For the text-containing cell, return its midpoint in (x, y) coordinate format. 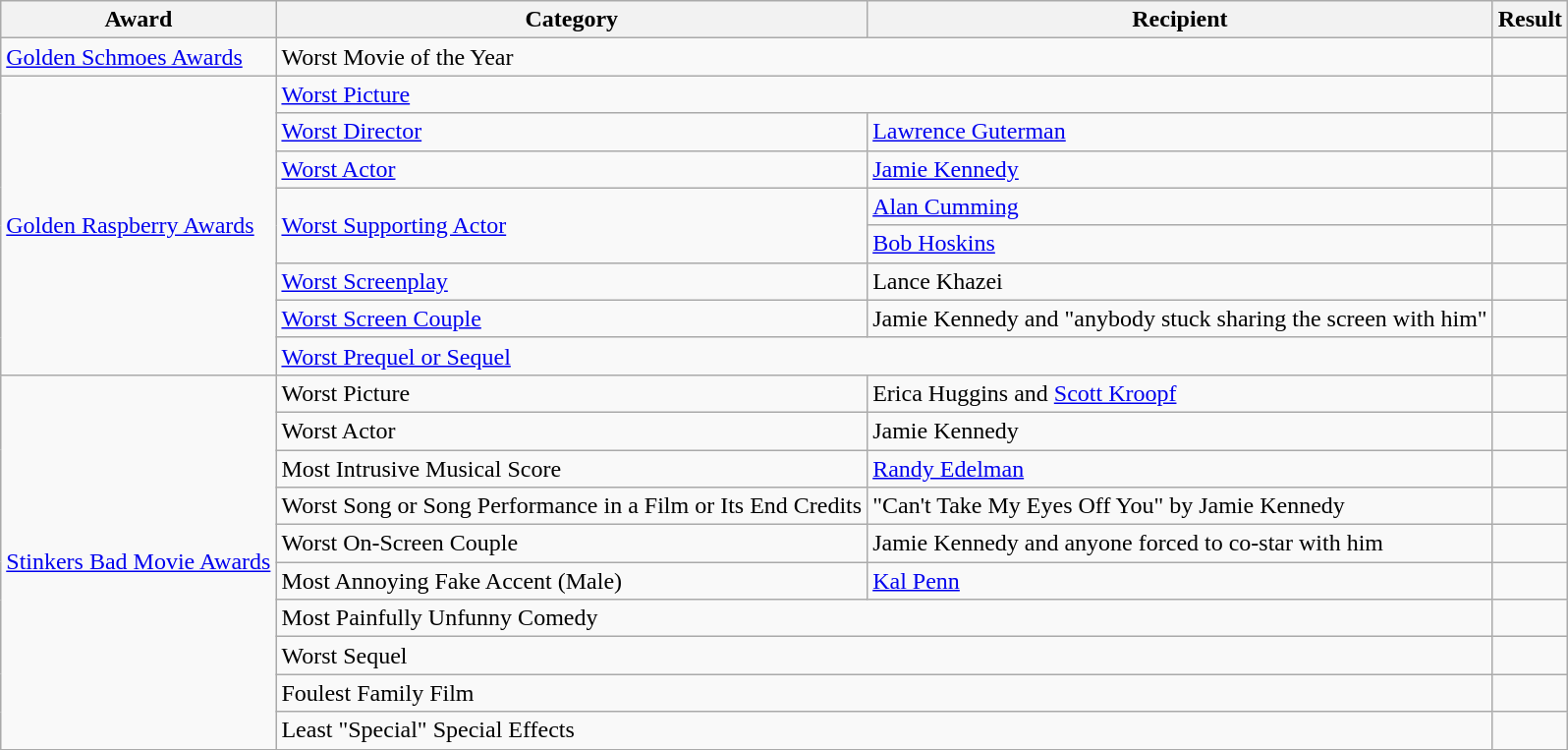
Worst Supporting Actor (572, 225)
Foulest Family Film (884, 693)
Worst Screen Couple (572, 318)
Bob Hoskins (1181, 244)
Most Painfully Unfunny Comedy (884, 618)
Randy Edelman (1181, 469)
Most Intrusive Musical Score (572, 469)
Recipient (1181, 20)
Golden Raspberry Awards (139, 225)
Worst Movie of the Year (884, 57)
Least "Special" Special Effects (884, 730)
Alan Cumming (1181, 206)
Lance Khazei (1181, 281)
Jamie Kennedy and anyone forced to co-star with him (1181, 544)
"Can't Take My Eyes Off You" by Jamie Kennedy (1181, 506)
Result (1530, 20)
Jamie Kennedy and "anybody stuck sharing the screen with him" (1181, 318)
Kal Penn (1181, 581)
Worst Director (572, 132)
Worst Sequel (884, 656)
Award (139, 20)
Stinkers Bad Movie Awards (139, 562)
Worst Song or Song Performance in a Film or Its End Credits (572, 506)
Golden Schmoes Awards (139, 57)
Lawrence Guterman (1181, 132)
Worst Prequel or Sequel (884, 356)
Category (572, 20)
Worst Screenplay (572, 281)
Worst On-Screen Couple (572, 544)
Erica Huggins and Scott Kroopf (1181, 393)
Most Annoying Fake Accent (Male) (572, 581)
